Return the (x, y) coordinate for the center point of the cell that contains the specified text.  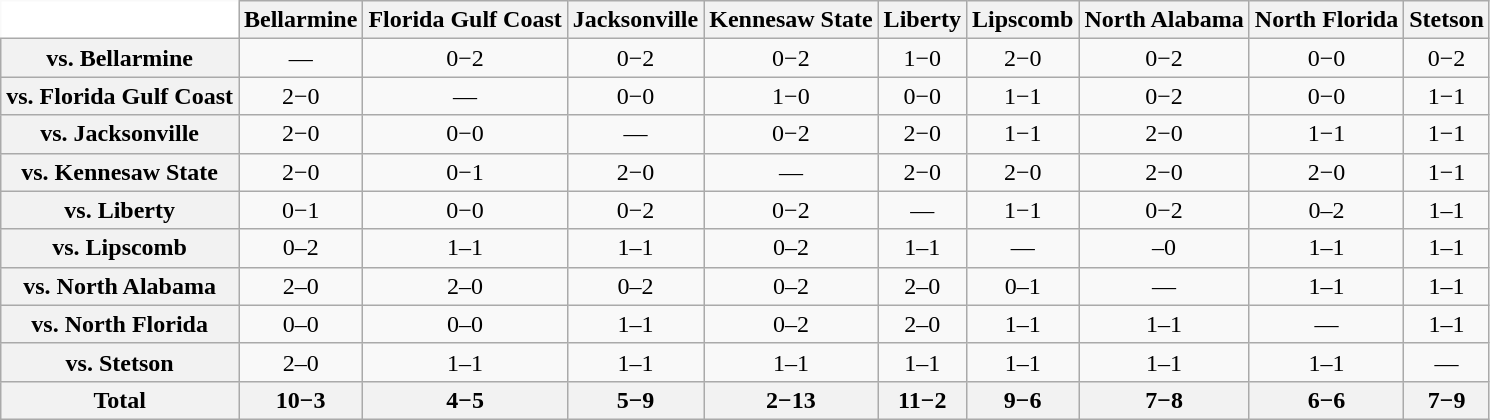
Lipscomb (1022, 20)
2−13 (791, 400)
vs. Stetson (120, 362)
North Alabama (1164, 20)
5−9 (635, 400)
Stetson (1447, 20)
Kennesaw State (791, 20)
vs. Bellarmine (120, 58)
vs. Liberty (120, 210)
vs. North Florida (120, 324)
Total (120, 400)
6−6 (1326, 400)
Liberty (922, 20)
vs. North Alabama (120, 286)
vs. Jacksonville (120, 134)
7−9 (1447, 400)
11−2 (922, 400)
0–1 (1022, 286)
9−6 (1022, 400)
vs. Kennesaw State (120, 172)
vs. Lipscomb (120, 248)
vs. Florida Gulf Coast (120, 96)
10−3 (300, 400)
7−8 (1164, 400)
North Florida (1326, 20)
4−5 (465, 400)
–0 (1164, 248)
Florida Gulf Coast (465, 20)
Jacksonville (635, 20)
Bellarmine (300, 20)
